Find where the given text appears and provide that cell's center as (X, Y) coordinate. 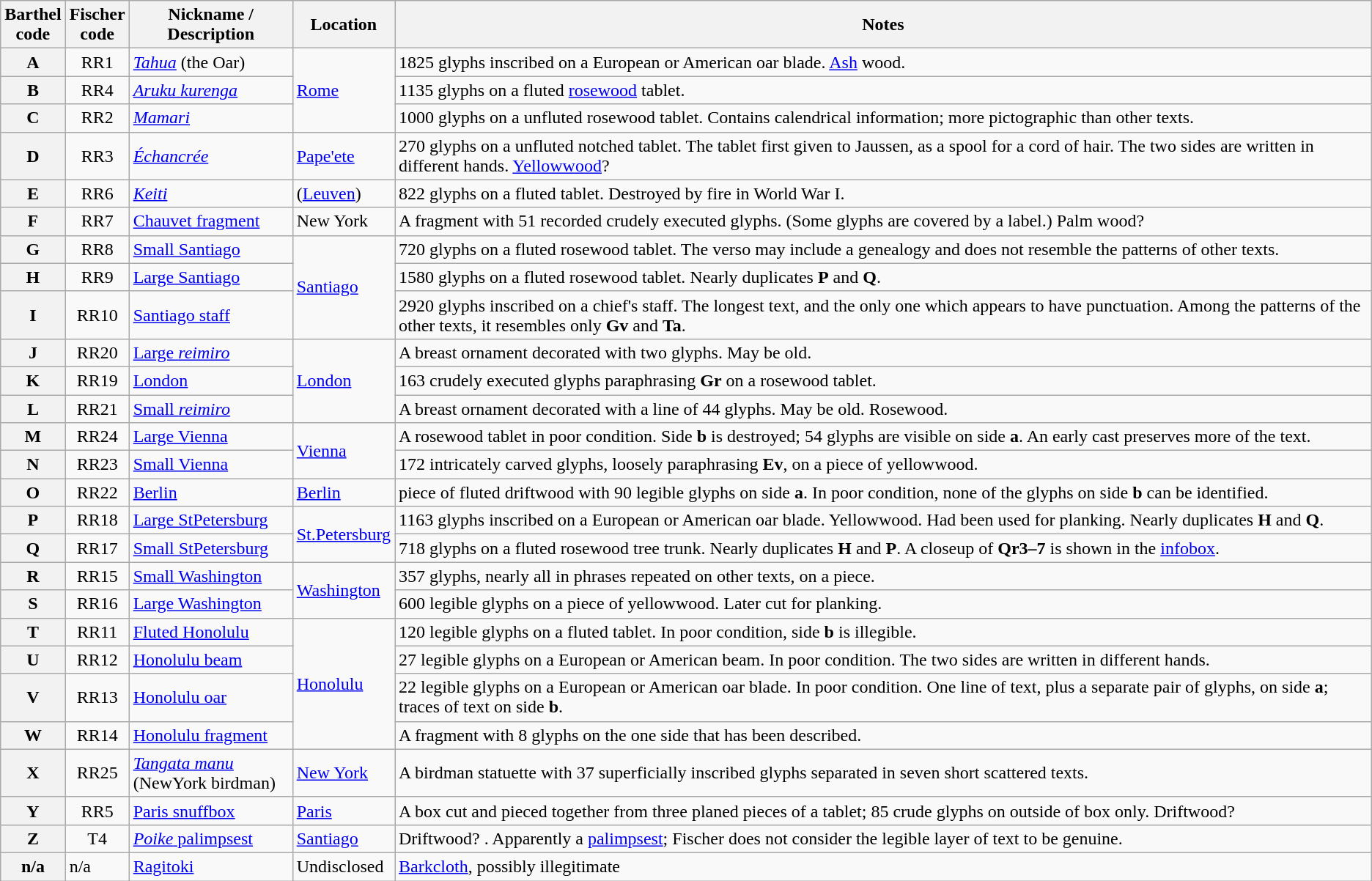
Tahua (the Oar) (211, 62)
RR13 (97, 698)
T4 (97, 838)
Vienna (343, 451)
1580 glyphs on a fluted rosewood tablet. Nearly duplicates P and Q. (882, 277)
Small reimiro (211, 408)
K (33, 380)
RR5 (97, 811)
Notes (882, 25)
Large Vienna (211, 437)
Honolulu beam (211, 660)
RR2 (97, 118)
I (33, 315)
Nickname / Description (211, 25)
X (33, 773)
120 legible glyphs on a fluted tablet. In poor condition, side b is illegible. (882, 632)
A fragment with 8 glyphs on the one side that has been described. (882, 735)
Keiti (211, 193)
M (33, 437)
718 glyphs on a fluted rosewood tree trunk. Nearly duplicates H and P. A closeup of Qr3–7 is shown in the infobox. (882, 548)
A (33, 62)
Large Santiago (211, 277)
1000 glyphs on a unfluted rosewood tablet. Contains calendrical information; more pictographic than other texts. (882, 118)
1135 glyphs on a fluted rosewood tablet. (882, 90)
Rome (343, 90)
Large Washington (211, 604)
piece of fluted driftwood with 90 legible glyphs on side a. In poor condition, none of the glyphs on side b can be identified. (882, 493)
27 legible glyphs on a European or American beam. In poor condition. The two sides are written in different hands. (882, 660)
172 intricately carved glyphs, loosely paraphrasing Ev, on a piece of yellowwood. (882, 465)
St.Petersburg (343, 534)
RR7 (97, 221)
U (33, 660)
Barkcloth, possibly illegitimate (882, 866)
A rosewood tablet in poor condition. Side b is destroyed; 54 glyphs are visible on side a. An early cast preserves more of the text. (882, 437)
RR1 (97, 62)
N (33, 465)
600 legible glyphs on a piece of yellowwood. Later cut for planking. (882, 604)
RR14 (97, 735)
RR6 (97, 193)
Paris (343, 811)
RR11 (97, 632)
Small StPetersburg (211, 548)
Paris snuffbox (211, 811)
Z (33, 838)
(Leuven) (343, 193)
822 glyphs on a fluted tablet. Destroyed by fire in World War I. (882, 193)
1825 glyphs inscribed on a European or American oar blade. Ash wood. (882, 62)
163 crudely executed glyphs paraphrasing Gr on a rosewood tablet. (882, 380)
Mamari (211, 118)
Driftwood? . Apparently a palimpsest; Fischer does not consider the legible layer of text to be genuine. (882, 838)
RR12 (97, 660)
A birdman statuette with 37 superficially inscribed glyphs separated in seven short scattered texts. (882, 773)
A box cut and pieced together from three planed pieces of a tablet; 85 crude glyphs on outside of box only. Driftwood? (882, 811)
Q (33, 548)
RR24 (97, 437)
RR19 (97, 380)
Pape'ete (343, 155)
Small Washington (211, 576)
A breast ornament decorated with two glyphs. May be old. (882, 353)
RR23 (97, 465)
P (33, 520)
O (33, 493)
RR18 (97, 520)
Chauvet fragment (211, 221)
Barthelcode (33, 25)
Small Vienna (211, 465)
RR21 (97, 408)
1163 glyphs inscribed on a European or American oar blade. Yellowwood. Had been used for planking. Nearly duplicates H and Q. (882, 520)
W (33, 735)
720 glyphs on a fluted rosewood tablet. The verso may include a genealogy and does not resemble the patterns of other texts. (882, 249)
RR17 (97, 548)
Ragitoki (211, 866)
Small Santiago (211, 249)
T (33, 632)
RR16 (97, 604)
RR22 (97, 493)
Undisclosed (343, 866)
Y (33, 811)
Washington (343, 590)
RR20 (97, 353)
RR8 (97, 249)
Large StPetersburg (211, 520)
RR25 (97, 773)
E (33, 193)
Fluted Honolulu (211, 632)
Fischercode (97, 25)
D (33, 155)
Large reimiro (211, 353)
Honolulu (343, 683)
J (33, 353)
Aruku kurenga (211, 90)
RR4 (97, 90)
RR3 (97, 155)
F (33, 221)
B (33, 90)
V (33, 698)
A breast ornament decorated with a line of 44 glyphs. May be old. Rosewood. (882, 408)
Poike palimpsest (211, 838)
H (33, 277)
Tangata manu(NewYork birdman) (211, 773)
Honolulu fragment (211, 735)
R (33, 576)
Échancrée (211, 155)
Santiago staff (211, 315)
Location (343, 25)
S (33, 604)
L (33, 408)
RR15 (97, 576)
C (33, 118)
RR10 (97, 315)
G (33, 249)
RR9 (97, 277)
357 glyphs, nearly all in phrases repeated on other texts, on a piece. (882, 576)
A fragment with 51 recorded crudely executed glyphs. (Some glyphs are covered by a label.) Palm wood? (882, 221)
Honolulu oar (211, 698)
